Scan for the cell matching the given text and deliver its [x, y] coordinate at center. 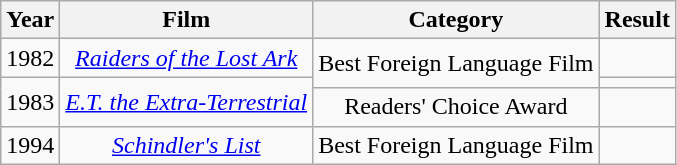
Schindler's List [186, 145]
1994 [30, 145]
Readers' Choice Award [456, 107]
Raiders of the Lost Ark [186, 58]
Film [186, 20]
Result [637, 20]
1983 [30, 102]
Year [30, 20]
Category [456, 20]
E.T. the Extra-Terrestrial [186, 102]
1982 [30, 58]
